Determine the [X, Y] coordinate at the center of the cell enclosing the given text.  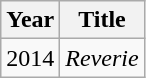
Year [30, 20]
Reverie [102, 58]
2014 [30, 58]
Title [102, 20]
